Determine the (x, y) coordinate at the center of the cell enclosing the given text.  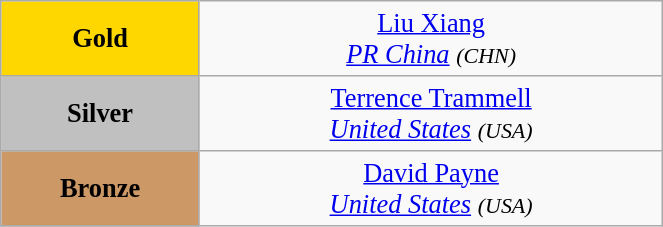
Gold (100, 38)
Liu XiangPR China (CHN) (430, 38)
Terrence TrammellUnited States (USA) (430, 112)
Bronze (100, 188)
Silver (100, 112)
David PayneUnited States (USA) (430, 188)
